Capture the cell that displays the provided text and extract its [X, Y] central coordinate. 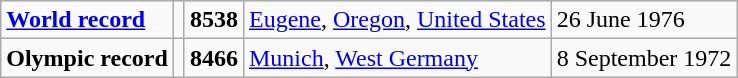
8466 [214, 58]
Olympic record [88, 58]
8538 [214, 20]
Eugene, Oregon, United States [397, 20]
World record [88, 20]
8 September 1972 [644, 58]
Munich, West Germany [397, 58]
26 June 1976 [644, 20]
